Locate the cell with the specified text and output its [X, Y] center coordinate. 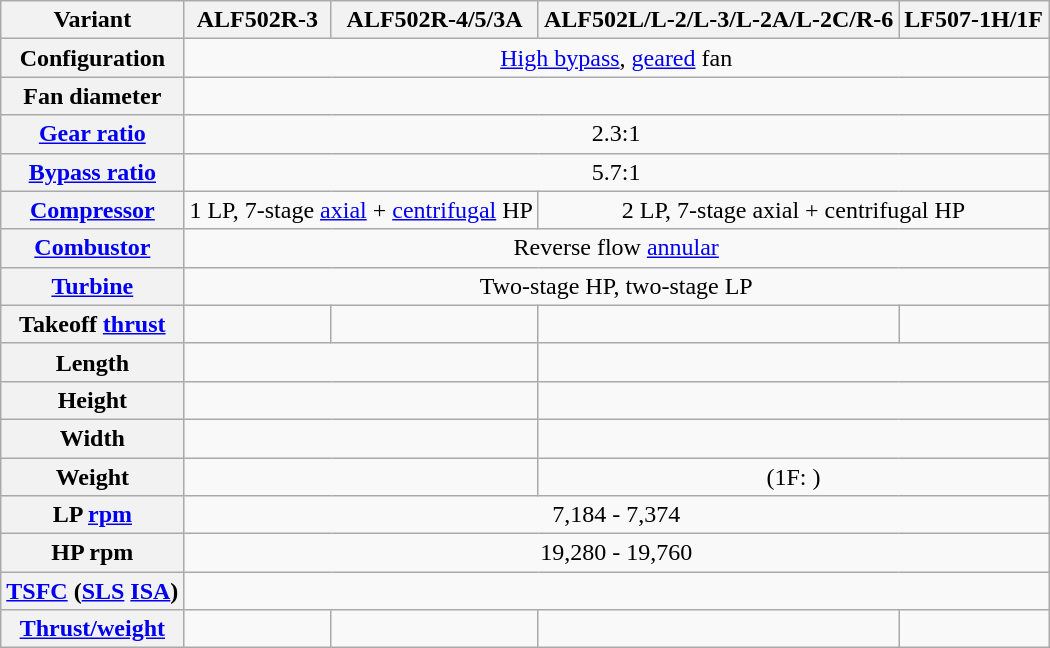
Gear ratio [92, 134]
Length [92, 362]
HP rpm [92, 553]
High bypass, geared fan [616, 58]
LP rpm [92, 515]
Configuration [92, 58]
ALF502R-4/5/3A [435, 20]
Reverse flow annular [616, 248]
ALF502R-3 [258, 20]
Two-stage HP, two-stage LP [616, 286]
Turbine [92, 286]
(1F: ) [793, 477]
Compressor [92, 210]
7,184 - 7,374 [616, 515]
19,280 - 19,760 [616, 553]
Height [92, 400]
Weight [92, 477]
Takeoff thrust [92, 324]
Combustor [92, 248]
Fan diameter [92, 96]
2 LP, 7-stage axial + centrifugal HP [793, 210]
Thrust/weight [92, 629]
LF507-1H/1F [974, 20]
Bypass ratio [92, 172]
2.3:1 [616, 134]
TSFC (SLS ISA) [92, 591]
ALF502L/L-2/L-3/L-2A/L-2C/R-6 [718, 20]
1 LP, 7-stage axial + centrifugal HP [362, 210]
Variant [92, 20]
Width [92, 438]
5.7:1 [616, 172]
